Determine the [x, y] coordinate at the center of the cell enclosing the given text.  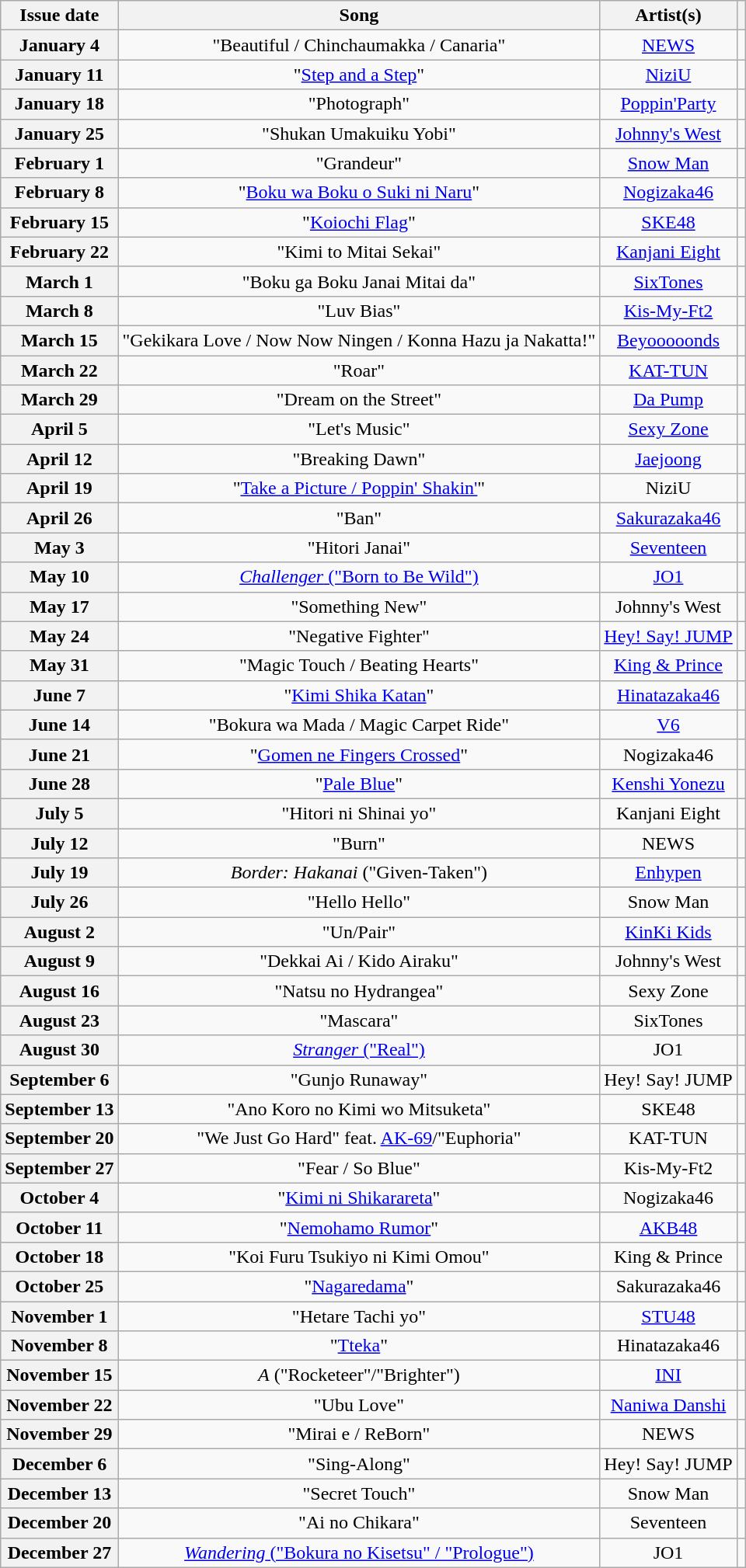
"Kimi ni Shikarareta" [359, 1198]
March 1 [59, 281]
January 4 [59, 45]
November 15 [59, 1375]
"Un/Pair" [359, 932]
Border: Hakanai ("Given-Taken") [359, 873]
"Burn" [359, 843]
January 25 [59, 134]
Challenger ("Born to Be Wild") [359, 577]
Poppin'Party [668, 104]
"Koi Furu Tsukiyo ni Kimi Omou" [359, 1257]
May 3 [59, 548]
August 9 [59, 961]
"Gekikara Love / Now Now Ningen / Konna Hazu ja Nakatta!" [359, 340]
June 7 [59, 695]
September 20 [59, 1139]
January 18 [59, 104]
"Bokura wa Mada / Magic Carpet Ride" [359, 725]
March 29 [59, 400]
November 29 [59, 1434]
"Tteka" [359, 1346]
April 5 [59, 429]
February 22 [59, 252]
"Hello Hello" [359, 902]
"Photograph" [359, 104]
Artist(s) [668, 16]
April 26 [59, 518]
August 30 [59, 1050]
"Ano Koro no Kimi wo Mitsuketa" [359, 1109]
"Boku wa Boku o Suki ni Naru" [359, 193]
"Dream on the Street" [359, 400]
"Breaking Dawn" [359, 459]
"Fear / So Blue" [359, 1168]
March 15 [59, 340]
"Let's Music" [359, 429]
Song [359, 16]
November 1 [59, 1316]
Stranger ("Real") [359, 1050]
"Kimi to Mitai Sekai" [359, 252]
Issue date [59, 16]
"Hitori Janai" [359, 548]
"Grandeur" [359, 163]
May 10 [59, 577]
June 14 [59, 725]
October 11 [59, 1227]
July 5 [59, 813]
August 16 [59, 991]
March 8 [59, 311]
"Take a Picture / Poppin' Shakin'" [359, 488]
"Hetare Tachi yo" [359, 1316]
Da Pump [668, 400]
"Nemohamo Rumor" [359, 1227]
"Roar" [359, 370]
Wandering ("Bokura no Kisetsu" / "Prologue") [359, 1552]
September 13 [59, 1109]
January 11 [59, 75]
"Sing-Along" [359, 1464]
"Something New" [359, 607]
"We Just Go Hard" feat. AK-69/"Euphoria" [359, 1139]
"Negative Fighter" [359, 636]
"Ai no Chikara" [359, 1523]
Naniwa Danshi [668, 1405]
November 8 [59, 1346]
A ("Rocketeer"/"Brighter") [359, 1375]
AKB48 [668, 1227]
Jaejoong [668, 459]
August 23 [59, 1020]
Enhypen [668, 873]
V6 [668, 725]
December 27 [59, 1552]
June 21 [59, 754]
"Nagaredama" [359, 1286]
May 17 [59, 607]
"Natsu no Hydrangea" [359, 991]
September 27 [59, 1168]
"Mirai e / ReBorn" [359, 1434]
"Secret Touch" [359, 1493]
February 15 [59, 222]
September 6 [59, 1080]
STU48 [668, 1316]
November 22 [59, 1405]
KinKi Kids [668, 932]
"Dekkai Ai / Kido Airaku" [359, 961]
"Boku ga Boku Janai Mitai da" [359, 281]
June 28 [59, 784]
"Ubu Love" [359, 1405]
February 8 [59, 193]
July 26 [59, 902]
"Beautiful / Chinchaumakka / Canaria" [359, 45]
"Gunjo Runaway" [359, 1080]
"Shukan Umakuiku Yobi" [359, 134]
October 18 [59, 1257]
October 4 [59, 1198]
Beyooooonds [668, 340]
August 2 [59, 932]
December 20 [59, 1523]
March 22 [59, 370]
"Magic Touch / Beating Hearts" [359, 666]
"Hitori ni Shinai yo" [359, 813]
"Koiochi Flag" [359, 222]
"Pale Blue" [359, 784]
"Ban" [359, 518]
May 31 [59, 666]
December 6 [59, 1464]
July 19 [59, 873]
April 19 [59, 488]
"Luv Bias" [359, 311]
July 12 [59, 843]
May 24 [59, 636]
December 13 [59, 1493]
"Mascara" [359, 1020]
April 12 [59, 459]
Kenshi Yonezu [668, 784]
October 25 [59, 1286]
INI [668, 1375]
February 1 [59, 163]
"Gomen ne Fingers Crossed" [359, 754]
"Kimi Shika Katan" [359, 695]
"Step and a Step" [359, 75]
